Provide the [x, y] coordinate of the cell's center where the given text is located.  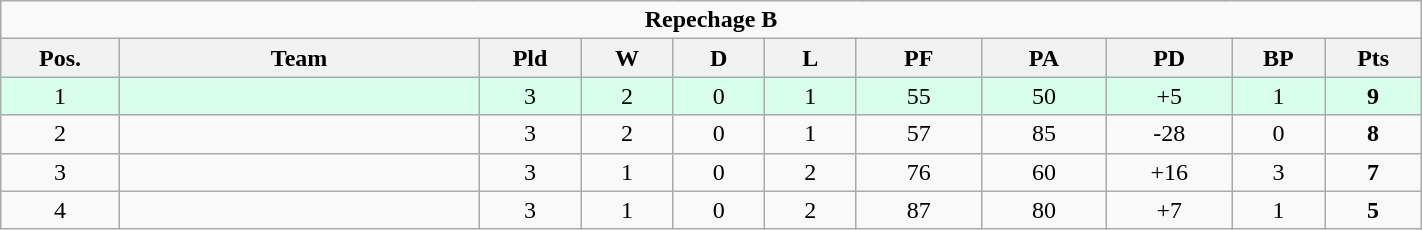
Pos. [60, 58]
5 [1373, 210]
55 [918, 96]
PA [1044, 58]
Pld [530, 58]
Team [299, 58]
Repechage B [711, 20]
87 [918, 210]
+5 [1170, 96]
50 [1044, 96]
-28 [1170, 134]
PF [918, 58]
80 [1044, 210]
76 [918, 172]
PD [1170, 58]
4 [60, 210]
57 [918, 134]
D [719, 58]
+7 [1170, 210]
85 [1044, 134]
L [810, 58]
9 [1373, 96]
W [627, 58]
+16 [1170, 172]
7 [1373, 172]
60 [1044, 172]
8 [1373, 134]
Pts [1373, 58]
BP [1278, 58]
